Capture the cell that displays the provided text and extract its [x, y] central coordinate. 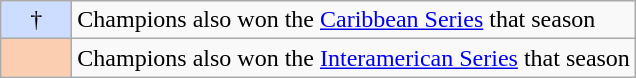
Champions also won the Interamerican Series that season [354, 58]
† [36, 20]
Champions also won the Caribbean Series that season [354, 20]
